Provide the (X, Y) coordinate of the cell's center where the given text is located.  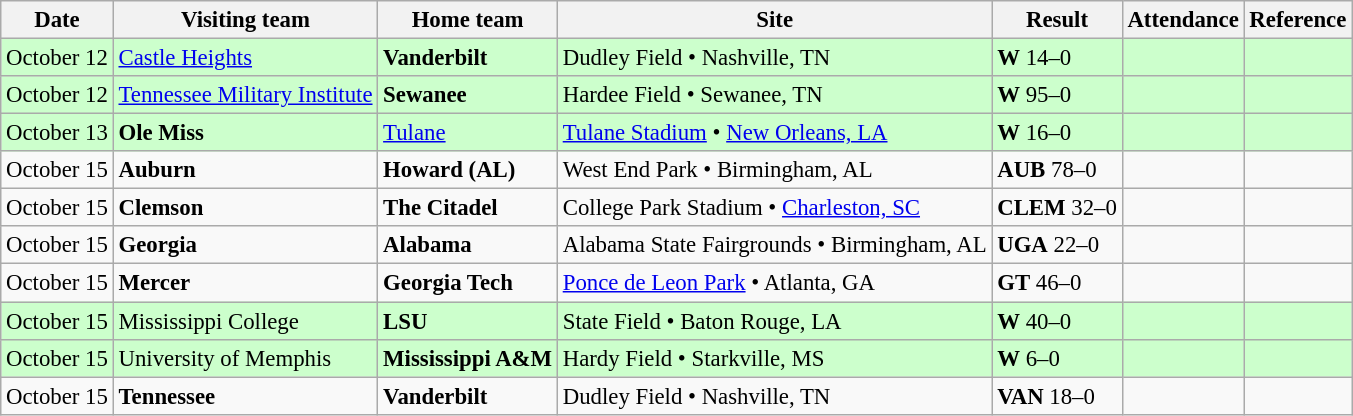
Site (774, 20)
UGA 22–0 (1057, 245)
Hardy Field • Starkville, MS (774, 358)
Georgia (246, 245)
Georgia Tech (468, 283)
Tennessee Military Institute (246, 95)
W 40–0 (1057, 321)
AUB 78–0 (1057, 170)
Tulane Stadium • New Orleans, LA (774, 133)
Attendance (1183, 20)
LSU (468, 321)
Mississippi A&M (468, 358)
Alabama (468, 245)
October 13 (57, 133)
Sewanee (468, 95)
Castle Heights (246, 58)
Visiting team (246, 20)
Clemson (246, 208)
VAN 18–0 (1057, 396)
State Field • Baton Rouge, LA (774, 321)
Ponce de Leon Park • Atlanta, GA (774, 283)
Result (1057, 20)
Auburn (246, 170)
W 95–0 (1057, 95)
CLEM 32–0 (1057, 208)
Ole Miss (246, 133)
The Citadel (468, 208)
Reference (1298, 20)
West End Park • Birmingham, AL (774, 170)
Date (57, 20)
Home team (468, 20)
W 16–0 (1057, 133)
Alabama State Fairgrounds • Birmingham, AL (774, 245)
Hardee Field • Sewanee, TN (774, 95)
Mississippi College (246, 321)
W 6–0 (1057, 358)
University of Memphis (246, 358)
Tennessee (246, 396)
GT 46–0 (1057, 283)
Tulane (468, 133)
W 14–0 (1057, 58)
Howard (AL) (468, 170)
College Park Stadium • Charleston, SC (774, 208)
Mercer (246, 283)
